Return the (x, y) coordinate for the center point of the cell that contains the specified text.  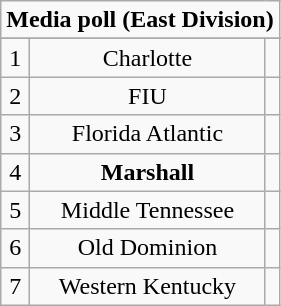
2 (16, 96)
Western Kentucky (148, 286)
Marshall (148, 172)
1 (16, 58)
5 (16, 210)
Old Dominion (148, 248)
Florida Atlantic (148, 134)
Charlotte (148, 58)
FIU (148, 96)
4 (16, 172)
Media poll (East Division) (140, 20)
Middle Tennessee (148, 210)
6 (16, 248)
7 (16, 286)
3 (16, 134)
